Pinpoint the cell where the given text exists, returning its (X, Y) midpoint coordinate. 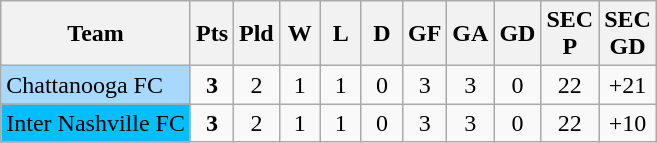
Pld (257, 34)
SEC GD (628, 34)
Pts (212, 34)
Chattanooga FC (96, 85)
SEC P (570, 34)
L (340, 34)
+21 (628, 85)
+10 (628, 123)
D (382, 34)
GF (424, 34)
Team (96, 34)
W (300, 34)
GD (518, 34)
Inter Nashville FC (96, 123)
GA (470, 34)
